Detect which cell encompasses the target text, then output its [X, Y] center coordinate. 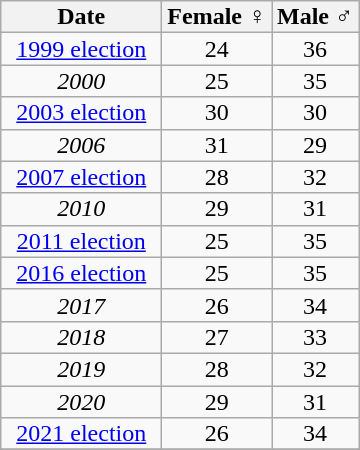
27 [217, 337]
Female ♀ [217, 17]
36 [316, 49]
2018 [82, 337]
24 [217, 49]
2016 election [82, 273]
2003 election [82, 113]
2006 [82, 145]
2020 [82, 402]
2010 [82, 209]
2007 election [82, 177]
1999 election [82, 49]
33 [316, 337]
Date [82, 17]
2017 [82, 305]
2019 [82, 369]
2000 [82, 81]
2021 election [82, 434]
2011 election [82, 241]
Male ♂ [316, 17]
